Scan for the cell matching the given text and deliver its (X, Y) coordinate at center. 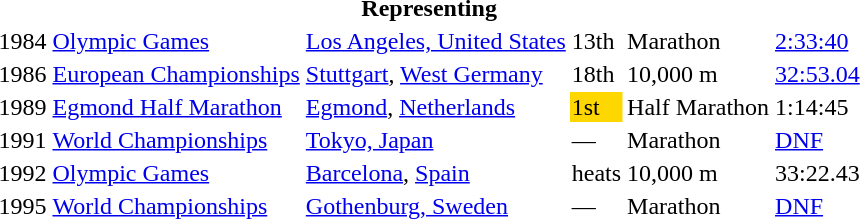
heats (596, 173)
Barcelona, Spain (436, 173)
World Championships (176, 140)
Half Marathon (698, 107)
Tokyo, Japan (436, 140)
Los Angeles, United States (436, 41)
1st (596, 107)
Stuttgart, West Germany (436, 74)
Egmond, Netherlands (436, 107)
— (596, 140)
13th (596, 41)
18th (596, 74)
Egmond Half Marathon (176, 107)
European Championships (176, 74)
